Output the [X, Y] coordinate of the center of the cell containing the given text.  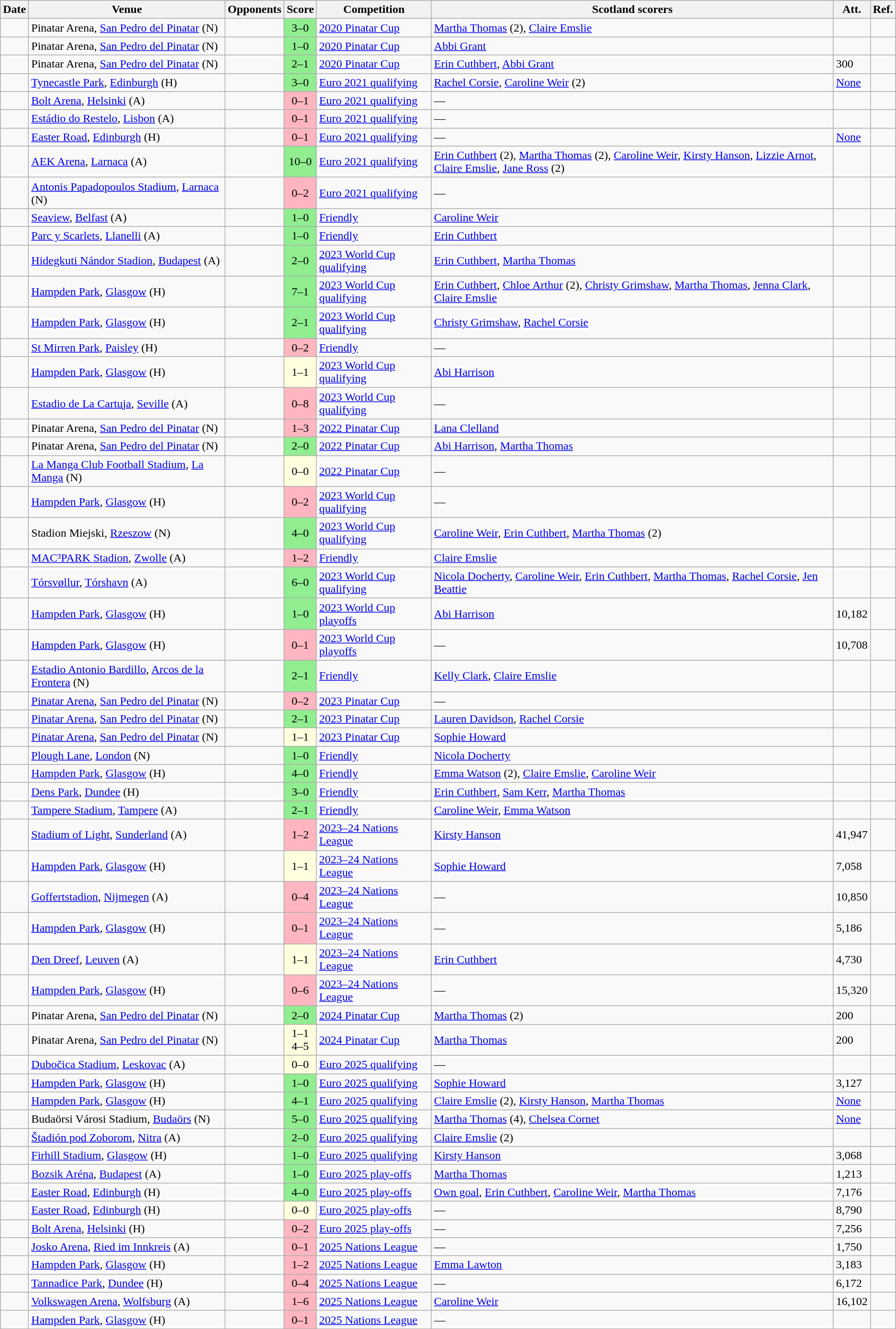
Martha Thomas (2), Claire Emslie [632, 28]
Venue [127, 10]
1–1 4–5 [300, 1040]
Firhill Stadium, Glasgow (H) [127, 1156]
Stadion Miejski, Rzeszow (N) [127, 533]
10,850 [852, 897]
Erin Cuthbert, Sam Kerr, Martha Thomas [632, 792]
Dens Park, Dundee (H) [127, 792]
Own goal, Erin Cuthbert, Caroline Weir, Martha Thomas [632, 1192]
Caroline Weir, Emma Watson [632, 810]
Erin Cuthbert, Chloe Arthur (2), Christy Grimshaw, Martha Thomas, Jenna Clark, Claire Emslie [632, 292]
10,182 [852, 614]
Emma Watson (2), Claire Emslie, Caroline Weir [632, 774]
Bolt Arena, Helsinki (H) [127, 1228]
Bozsik Aréna, Budapest (A) [127, 1174]
0–8 [300, 403]
8,790 [852, 1210]
Christy Grimshaw, Rachel Corsie [632, 323]
Dubočica Stadium, Leskovac (A) [127, 1064]
Estadio de La Cartuja, Seville (A) [127, 403]
7–1 [300, 292]
Plough Lane, London (N) [127, 755]
Hidegkuti Nándor Stadion, Budapest (A) [127, 260]
Estádio do Restelo, Lisbon (A) [127, 119]
Volkswagen Arena, Wolfsburg (A) [127, 1301]
0–6 [300, 990]
6,172 [852, 1283]
La Manga Club Football Stadium, La Manga (N) [127, 471]
3,127 [852, 1082]
Rachel Corsie, Caroline Weir (2) [632, 82]
Goffertstadion, Nijmegen (A) [127, 897]
5–0 [300, 1119]
Nicola Docherty, Caroline Weir, Erin Cuthbert, Martha Thomas, Rachel Corsie, Jen Beattie [632, 582]
10,708 [852, 644]
St Mirren Park, Paisley (H) [127, 348]
Claire Emslie (2), Kirsty Hanson, Martha Thomas [632, 1101]
Tampere Stadium, Tampere (A) [127, 810]
Scotland scorers [632, 10]
6–0 [300, 582]
Kelly Clark, Claire Emslie [632, 676]
300 [852, 64]
AEK Arena, Larnaca (A) [127, 162]
Martha Thomas (4), Chelsea Cornet [632, 1119]
7,176 [852, 1192]
Emma Lawton [632, 1265]
Antonis Papadopoulos Stadium, Larnaca (N) [127, 192]
Ref. [883, 10]
Erin Cuthbert, Abbi Grant [632, 64]
1–6 [300, 1301]
5,186 [852, 928]
Erin Cuthbert (2), Martha Thomas (2), Caroline Weir, Kirsty Hanson, Lizzie Arnot, Claire Emslie, Jane Ross (2) [632, 162]
Competition [374, 10]
Martha Thomas (2) [632, 1015]
Abbi Grant [632, 46]
Nicola Docherty [632, 755]
Opponents [255, 10]
Erin Cuthbert, Martha Thomas [632, 260]
Štadión pod Zoborom, Nitra (A) [127, 1138]
Tannadice Park, Dundee (H) [127, 1283]
Bolt Arena, Helsinki (A) [127, 101]
Seaview, Belfast (A) [127, 217]
Tórsvøllur, Tórshavn (A) [127, 582]
Josko Arena, Ried im Innkreis (A) [127, 1247]
Lana Clelland [632, 428]
Date [14, 10]
Score [300, 10]
Budaörsi Városi Stadium, Budaörs (N) [127, 1119]
MAC³PARK Stadion, Zwolle (A) [127, 558]
7,058 [852, 866]
Lauren Davidson, Rachel Corsie [632, 719]
41,947 [852, 835]
Den Dreef, Leuven (A) [127, 959]
1–3 [300, 428]
Claire Emslie (2) [632, 1138]
Parc y Scarlets, Llanelli (A) [127, 236]
Abi Harrison, Martha Thomas [632, 446]
10–0 [300, 162]
16,102 [852, 1301]
3,183 [852, 1265]
Stadium of Light, Sunderland (A) [127, 835]
Tynecastle Park, Edinburgh (H) [127, 82]
1,213 [852, 1174]
3,068 [852, 1156]
Estadio Antonio Bardillo, Arcos de la Frontera (N) [127, 676]
Caroline Weir, Erin Cuthbert, Martha Thomas (2) [632, 533]
Att. [852, 10]
15,320 [852, 990]
4–1 [300, 1101]
7,256 [852, 1228]
1,750 [852, 1247]
4,730 [852, 959]
Claire Emslie [632, 558]
